From the cell containing the given text, extract its center point as [x, y] coordinate. 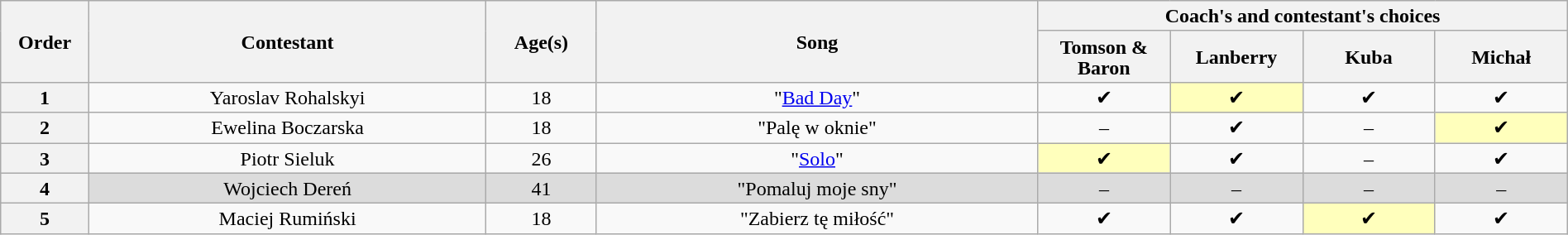
"Bad Day" [817, 98]
"Zabierz tę miłość" [817, 218]
Age(s) [541, 41]
Lanberry [1236, 56]
Michał [1501, 56]
Song [817, 41]
Coach's and contestant's choices [1303, 17]
"Palę w oknie" [817, 127]
41 [541, 189]
"Solo" [817, 157]
2 [45, 127]
Ewelina Boczarska [287, 127]
26 [541, 157]
Order [45, 41]
Piotr Sieluk [287, 157]
"Pomaluj moje sny" [817, 189]
Wojciech Dereń [287, 189]
Tomson & Baron [1104, 56]
5 [45, 218]
4 [45, 189]
1 [45, 98]
Yaroslav Rohalskyi [287, 98]
3 [45, 157]
Maciej Rumiński [287, 218]
Kuba [1369, 56]
Contestant [287, 41]
